Detect which cell encompasses the target text, then output its [x, y] center coordinate. 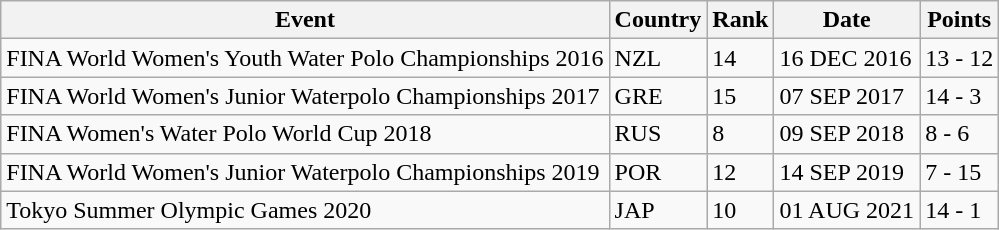
Event [305, 20]
14 [740, 58]
01 AUG 2021 [847, 210]
Country [658, 20]
Rank [740, 20]
NZL [658, 58]
FINA Women's Water Polo World Cup 2018 [305, 134]
10 [740, 210]
16 DEC 2016 [847, 58]
07 SEP 2017 [847, 96]
JAP [658, 210]
Date [847, 20]
15 [740, 96]
FINA World Women's Junior Waterpolo Championships 2019 [305, 172]
7 - 15 [960, 172]
14 - 3 [960, 96]
14 - 1 [960, 210]
Points [960, 20]
09 SEP 2018 [847, 134]
POR [658, 172]
RUS [658, 134]
12 [740, 172]
Tokyo Summer Olympic Games 2020 [305, 210]
FINA World Women's Junior Waterpolo Championships 2017 [305, 96]
FINA World Women's Youth Water Polo Championships 2016 [305, 58]
8 - 6 [960, 134]
14 SEP 2019 [847, 172]
8 [740, 134]
GRE [658, 96]
13 - 12 [960, 58]
